Determine the [X, Y] coordinate at the center of the cell enclosing the given text.  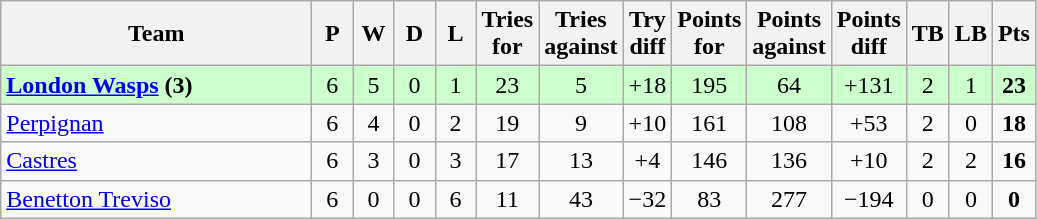
Tries for [508, 34]
9 [581, 123]
LB [970, 34]
D [414, 34]
+4 [648, 161]
London Wasps (3) [156, 85]
108 [789, 123]
Points for [710, 34]
161 [710, 123]
Castres [156, 161]
17 [508, 161]
277 [789, 199]
146 [710, 161]
13 [581, 161]
+18 [648, 85]
L [456, 34]
Try diff [648, 34]
Perpignan [156, 123]
Team [156, 34]
11 [508, 199]
TB [928, 34]
Tries against [581, 34]
195 [710, 85]
Benetton Treviso [156, 199]
136 [789, 161]
Points diff [868, 34]
19 [508, 123]
18 [1014, 123]
−194 [868, 199]
−32 [648, 199]
W [374, 34]
Points against [789, 34]
43 [581, 199]
16 [1014, 161]
4 [374, 123]
83 [710, 199]
+53 [868, 123]
Pts [1014, 34]
64 [789, 85]
+131 [868, 85]
P [332, 34]
